For the text-containing cell, return its midpoint in (X, Y) coordinate format. 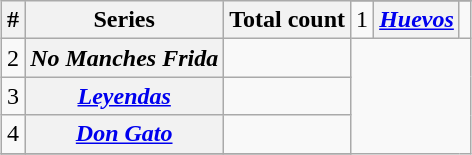
2 (14, 58)
# (14, 20)
1 (362, 20)
Huevos (417, 20)
3 (14, 96)
Leyendas (124, 96)
Series (124, 20)
No Manches Frida (124, 58)
Total count (288, 20)
4 (14, 134)
Don Gato (124, 134)
